Find where the given text appears and provide that cell's center as (x, y) coordinate. 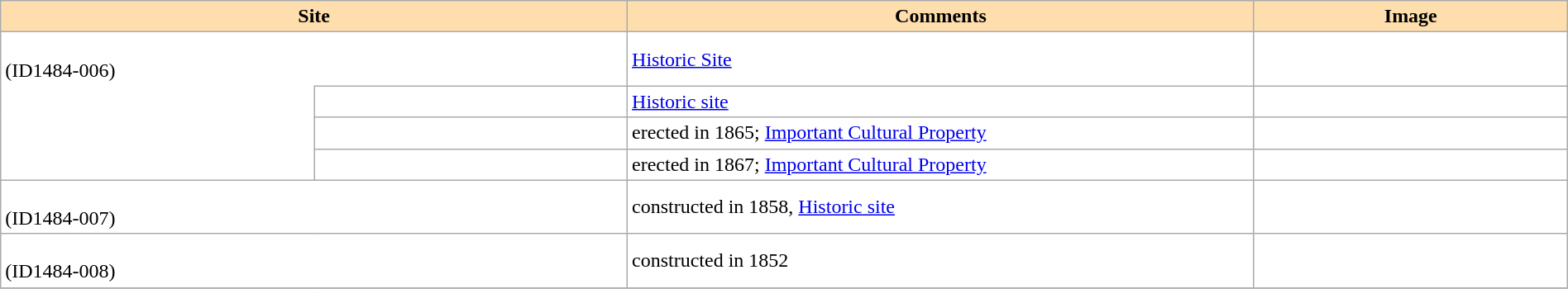
Site (314, 17)
(ID1484-008) (314, 261)
constructed in 1852 (941, 261)
(ID1484-007) (314, 206)
Image (1411, 17)
(ID1484-006) (314, 59)
constructed in 1858, Historic site (941, 206)
erected in 1865; Important Cultural Property (941, 133)
Historic site (941, 102)
Historic Site (941, 59)
Comments (941, 17)
erected in 1867; Important Cultural Property (941, 164)
